Provide the [x, y] coordinate of the cell's center where the given text is located.  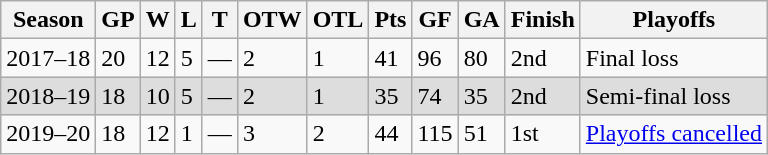
Finish [542, 20]
Playoffs cancelled [674, 134]
T [220, 20]
W [158, 20]
GF [435, 20]
OTW [272, 20]
96 [435, 58]
115 [435, 134]
44 [390, 134]
Season [48, 20]
2019–20 [48, 134]
Pts [390, 20]
L [188, 20]
Semi-final loss [674, 96]
2017–18 [48, 58]
51 [482, 134]
80 [482, 58]
41 [390, 58]
20 [118, 58]
OTL [338, 20]
1st [542, 134]
Playoffs [674, 20]
2018–19 [48, 96]
GP [118, 20]
74 [435, 96]
GA [482, 20]
Final loss [674, 58]
10 [158, 96]
3 [272, 134]
